Output the [x, y] coordinate of the center of the cell containing the given text.  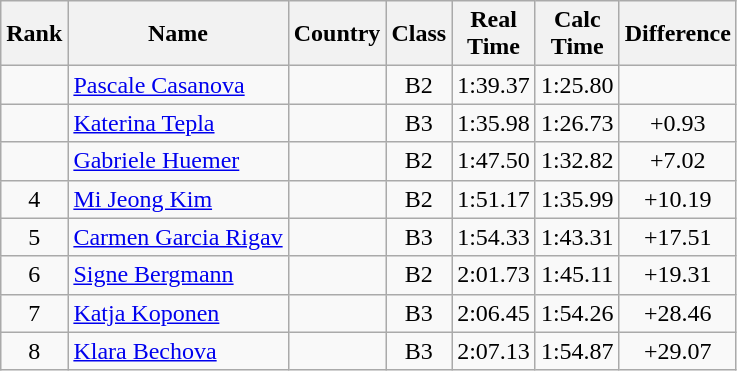
+17.51 [678, 237]
+10.19 [678, 199]
+29.07 [678, 351]
1:45.11 [577, 275]
+19.31 [678, 275]
Gabriele Huemer [178, 161]
1:32.82 [577, 161]
Difference [678, 34]
1:47.50 [494, 161]
1:51.17 [494, 199]
1:43.31 [577, 237]
Class [419, 34]
1:35.98 [494, 123]
Klara Bechova [178, 351]
Carmen Garcia Rigav [178, 237]
+28.46 [678, 313]
1:54.33 [494, 237]
+7.02 [678, 161]
Katja Koponen [178, 313]
Signe Bergmann [178, 275]
RealTime [494, 34]
Rank [34, 34]
1:39.37 [494, 85]
8 [34, 351]
2:06.45 [494, 313]
5 [34, 237]
Country [337, 34]
Katerina Tepla [178, 123]
CalcTime [577, 34]
Pascale Casanova [178, 85]
1:54.26 [577, 313]
1:35.99 [577, 199]
Name [178, 34]
1:25.80 [577, 85]
6 [34, 275]
1:26.73 [577, 123]
+0.93 [678, 123]
2:01.73 [494, 275]
2:07.13 [494, 351]
Mi Jeong Kim [178, 199]
1:54.87 [577, 351]
7 [34, 313]
4 [34, 199]
